Provide the (x, y) coordinate of the cell's center where the given text is located.  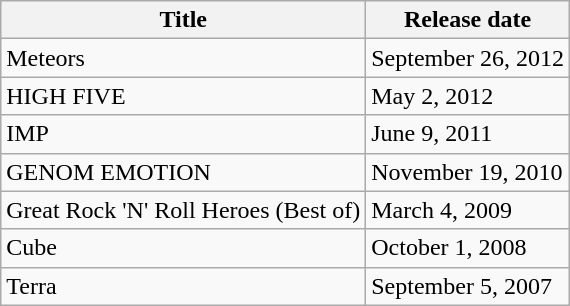
Cube (184, 248)
May 2, 2012 (468, 96)
March 4, 2009 (468, 210)
September 5, 2007 (468, 286)
Title (184, 20)
September 26, 2012 (468, 58)
HIGH FIVE (184, 96)
October 1, 2008 (468, 248)
IMP (184, 134)
Great Rock 'N' Roll Heroes (Best of) (184, 210)
Release date (468, 20)
GENOM EMOTION (184, 172)
June 9, 2011 (468, 134)
November 19, 2010 (468, 172)
Meteors (184, 58)
Terra (184, 286)
